Scan for the cell matching the given text and deliver its [x, y] coordinate at center. 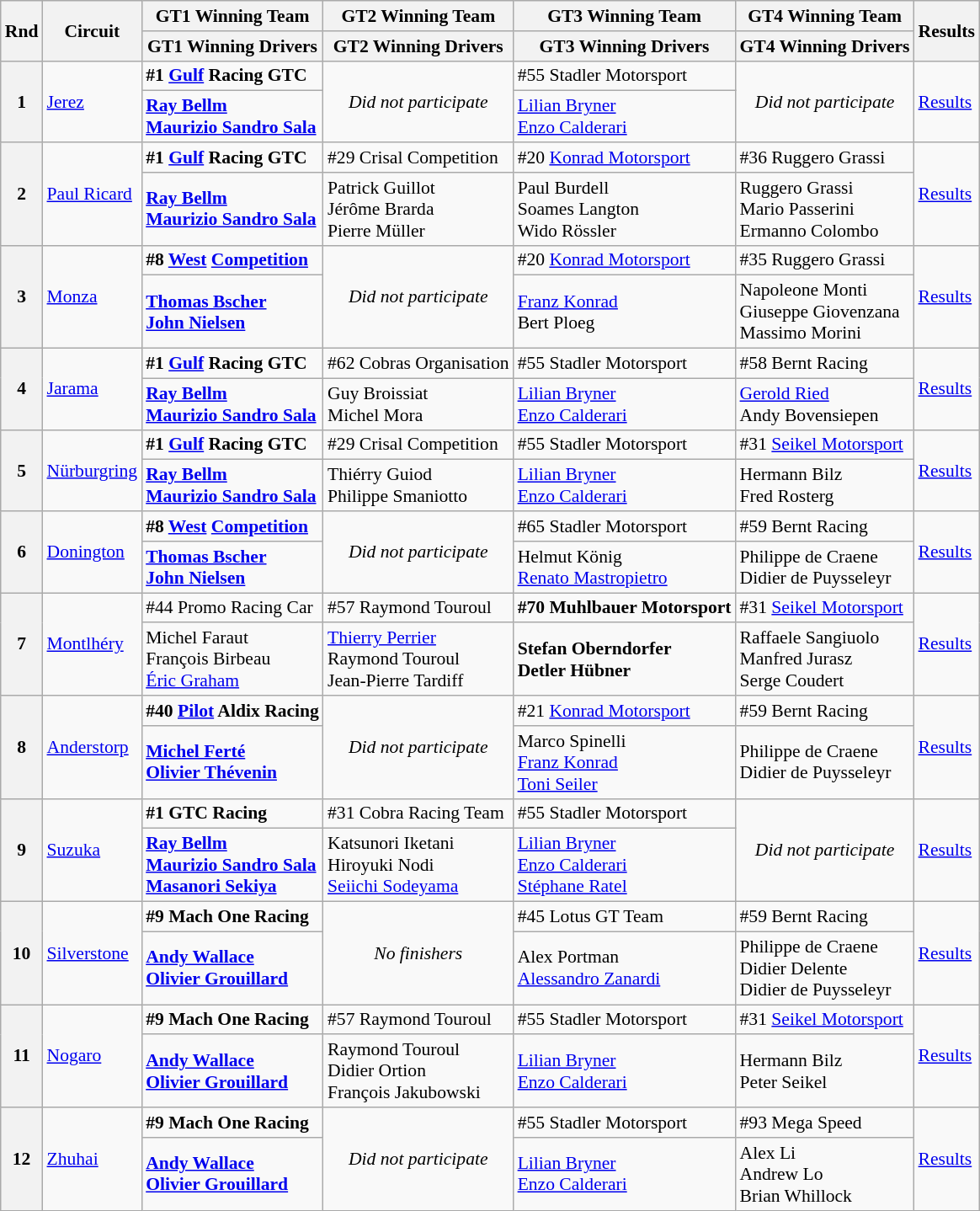
Paul Ricard [92, 194]
Raymond Touroul Didier Ortion François Jakubowski [418, 1071]
Raffaele Sangiuolo Manfred Jurasz Serge Coudert [825, 660]
#21 Konrad Motorsport [625, 711]
Silverstone [92, 953]
GT3 Winning Drivers [625, 46]
5 [22, 470]
No finishers [418, 953]
Thierry Perrier Raymond Touroul Jean-Pierre Tardiff [418, 660]
Alex Li Andrew Lo Brian Whillock [825, 1174]
Hermann Bilz Fred Rosterg [825, 485]
#44 Promo Racing Car [232, 608]
GT4 Winning Drivers [825, 46]
Michel Faraut François Birbeau Éric Graham [232, 660]
Patrick Guillot Jérôme Brarda Pierre Müller [418, 209]
Helmut König Renato Mastropietro [625, 568]
7 [22, 644]
Alex Portman Alessandro Zanardi [625, 968]
GT1 Winning Team [232, 16]
9 [22, 850]
Nürburgring [92, 470]
Hermann Bilz Peter Seikel [825, 1071]
1 [22, 101]
3 [22, 296]
Ruggero Grassi Mario Passerini Ermanno Colombo [825, 209]
12 [22, 1159]
Montlhéry [92, 644]
#62 Cobras Organisation [418, 364]
Katsunori Iketani Hiroyuki Nodi Seiichi Sodeyama [418, 866]
Guy Broissiat Michel Mora [418, 404]
Jerez [92, 101]
#1 GTC Racing [232, 814]
#93 Mega Speed [825, 1123]
GT3 Winning Team [625, 16]
Philippe de Craene Didier Delente Didier de Puysseleyr [825, 968]
11 [22, 1056]
#45 Lotus GT Team [625, 917]
Napoleone Monti Giuseppe Giovenzana Massimo Morini [825, 312]
#36 Ruggero Grassi [825, 157]
Thiérry Guiod Philippe Smaniotto [418, 485]
Monza [92, 296]
#31 Cobra Racing Team [418, 814]
Michel Ferté Olivier Thévenin [232, 763]
2 [22, 194]
Zhuhai [92, 1159]
GT2 Winning Drivers [418, 46]
Stefan Oberndorfer Detler Hübner [625, 660]
Paul Burdell Soames Langton Wido Rössler [625, 209]
Lilian Bryner Enzo Calderari Stéphane Ratel [625, 866]
Donington [92, 552]
10 [22, 953]
Jarama [92, 389]
Anderstorp [92, 747]
Nogaro [92, 1056]
Suzuka [92, 850]
#70 Muhlbauer Motorsport [625, 608]
8 [22, 747]
Circuit [92, 30]
Franz Konrad Bert Ploeg [625, 312]
#40 Pilot Aldix Racing [232, 711]
GT4 Winning Team [825, 16]
GT1 Winning Drivers [232, 46]
6 [22, 552]
Marco Spinelli Franz Konrad Toni Seiler [625, 763]
#58 Bernt Racing [825, 364]
Rnd [22, 30]
Gerold Ried Andy Bovensiepen [825, 404]
#65 Stadler Motorsport [625, 526]
4 [22, 389]
Ray Bellm Maurizio Sandro Sala Masanori Sekiya [232, 866]
#35 Ruggero Grassi [825, 260]
GT2 Winning Team [418, 16]
